Provide the [x, y] coordinate of the cell's center where the given text is located.  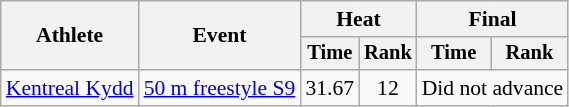
Event [220, 36]
Athlete [70, 36]
Final [493, 19]
31.67 [330, 88]
50 m freestyle S9 [220, 88]
Did not advance [493, 88]
Kentreal Kydd [70, 88]
12 [388, 88]
Heat [358, 19]
